Locate the cell with the specified text and output its [x, y] center coordinate. 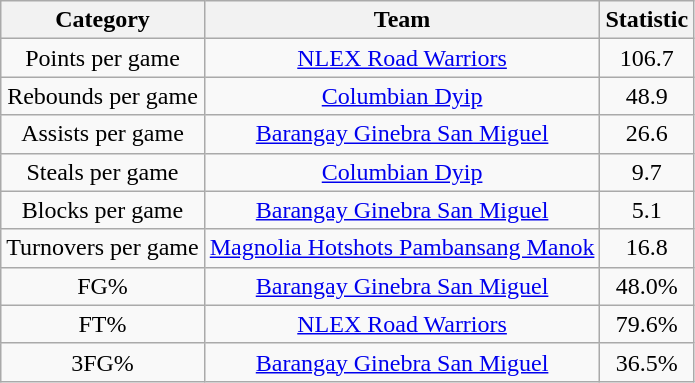
Statistic [647, 20]
Rebounds per game [102, 96]
9.7 [647, 172]
Assists per game [102, 134]
5.1 [647, 210]
Magnolia Hotshots Pambansang Manok [402, 248]
Category [102, 20]
106.7 [647, 58]
48.9 [647, 96]
3FG% [102, 362]
79.6% [647, 324]
36.5% [647, 362]
Points per game [102, 58]
48.0% [647, 286]
Team [402, 20]
16.8 [647, 248]
FG% [102, 286]
Turnovers per game [102, 248]
26.6 [647, 134]
FT% [102, 324]
Steals per game [102, 172]
Blocks per game [102, 210]
